Determine the (X, Y) coordinate at the center of the cell enclosing the given text.  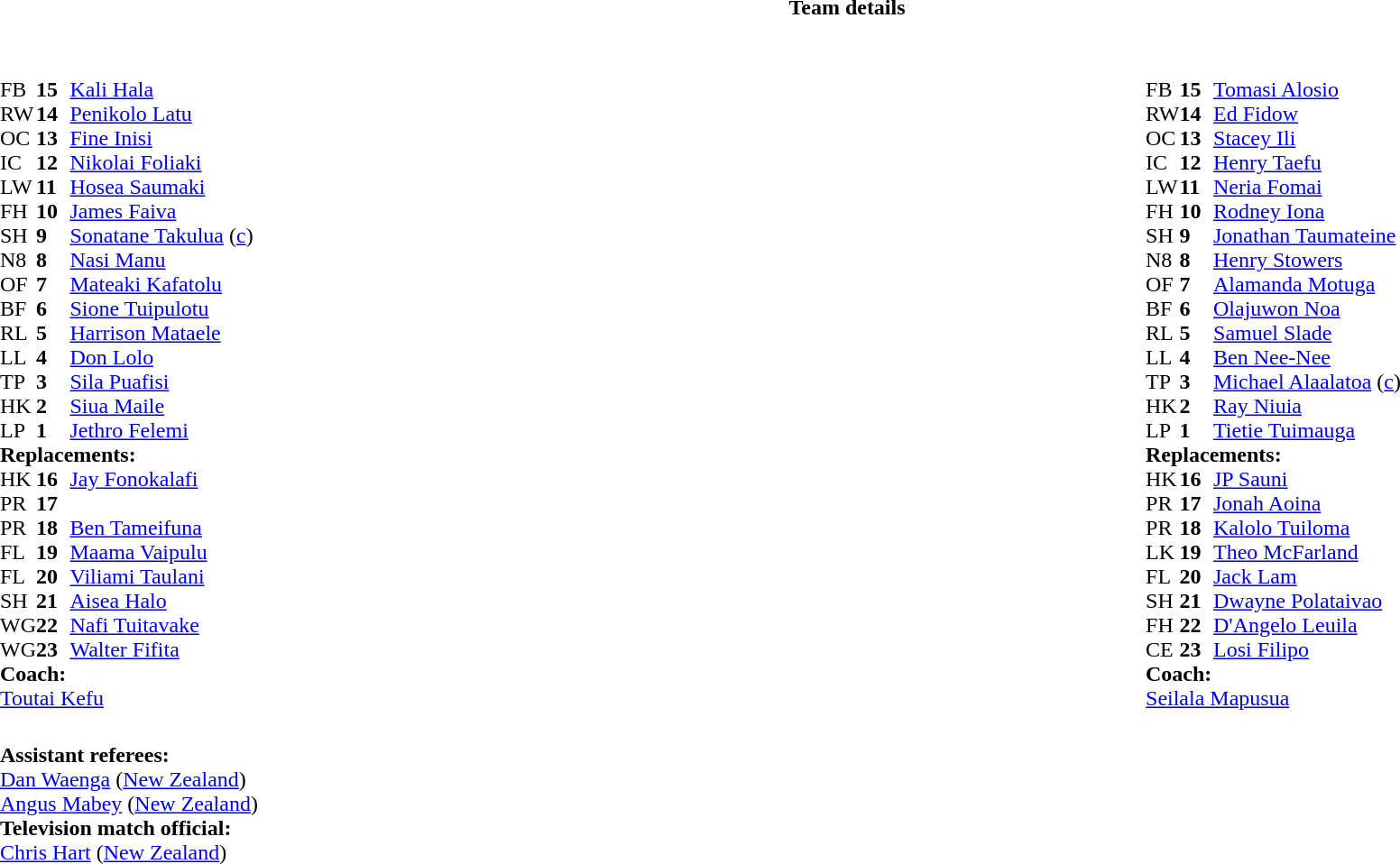
Nasi Manu (161, 260)
Aisea Halo (161, 601)
Toutai Kefu (126, 698)
Don Lolo (161, 357)
Jethro Felemi (161, 431)
Viliami Taulani (161, 577)
Walter Fifita (161, 649)
Mateaki Kafatolu (161, 285)
Jay Fonokalafi (161, 480)
LK (1163, 552)
Siua Maile (161, 406)
Nafi Tuitavake (161, 626)
CE (1163, 649)
Ben Tameifuna (161, 529)
Fine Inisi (161, 139)
James Faiva (161, 211)
Sione Tuipulotu (161, 308)
Hosea Saumaki (161, 188)
Sila Puafisi (161, 382)
Kali Hala (161, 90)
Harrison Mataele (161, 334)
Maama Vaipulu (161, 552)
Coach: (126, 675)
Replacements: (126, 455)
Sonatane Takulua (c) (161, 236)
Penikolo Latu (161, 114)
Nikolai Foliaki (161, 162)
